Determine the (X, Y) coordinate at the center of the cell enclosing the given text.  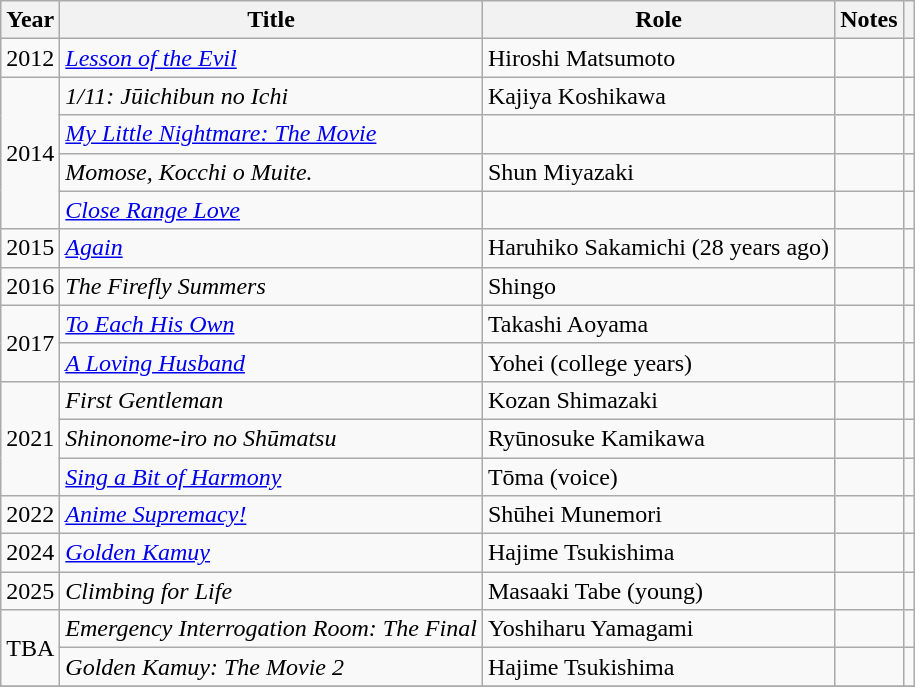
Momose, Kocchi o Muite. (272, 172)
Role (658, 20)
Emergency Interrogation Room: The Final (272, 629)
Again (272, 248)
Close Range Love (272, 210)
Sing a Bit of Harmony (272, 477)
Kozan Shimazaki (658, 400)
Takashi Aoyama (658, 324)
Yoshiharu Yamagami (658, 629)
2024 (30, 553)
2025 (30, 591)
Tōma (voice) (658, 477)
2022 (30, 515)
A Loving Husband (272, 362)
Golden Kamuy (272, 553)
Year (30, 20)
To Each His Own (272, 324)
2015 (30, 248)
1/11: Jūichibun no Ichi (272, 96)
2017 (30, 343)
Anime Supremacy! (272, 515)
Golden Kamuy: The Movie 2 (272, 667)
Title (272, 20)
Masaaki Tabe (young) (658, 591)
TBA (30, 648)
Shingo (658, 286)
Ryūnosuke Kamikawa (658, 438)
Yohei (college years) (658, 362)
Notes (869, 20)
Shun Miyazaki (658, 172)
The Firefly Summers (272, 286)
Hiroshi Matsumoto (658, 58)
2021 (30, 438)
Shinonome-iro no Shūmatsu (272, 438)
Kajiya Koshikawa (658, 96)
Shūhei Munemori (658, 515)
Lesson of the Evil (272, 58)
2012 (30, 58)
2014 (30, 153)
Haruhiko Sakamichi (28 years ago) (658, 248)
My Little Nightmare: The Movie (272, 134)
First Gentleman (272, 400)
2016 (30, 286)
Climbing for Life (272, 591)
